Pinpoint the cell where the given text exists, returning its [X, Y] midpoint coordinate. 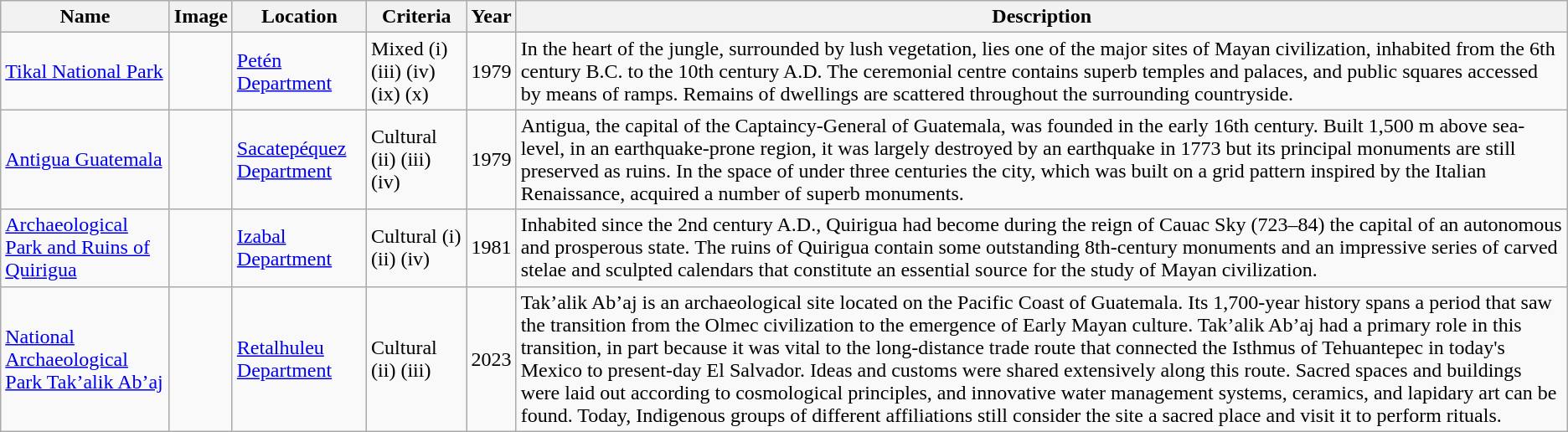
Criteria [417, 17]
Name [85, 17]
Cultural (ii) (iii) [417, 358]
Mixed (i) (iii) (iv) (ix) (x) [417, 71]
Antigua Guatemala [85, 159]
Location [299, 17]
2023 [491, 358]
Cultural (i) (ii) (iv) [417, 248]
Tikal National Park [85, 71]
Izabal Department [299, 248]
Retalhuleu Department [299, 358]
Year [491, 17]
1981 [491, 248]
Image [201, 17]
Description [1042, 17]
Petén Department [299, 71]
Archaeological Park and Ruins of Quirigua [85, 248]
Sacatepéquez Department [299, 159]
Cultural (ii) (iii) (iv) [417, 159]
National Archaeological Park Tak’alik Ab’aj [85, 358]
